Return (x, y) of the center of cell containing provided text 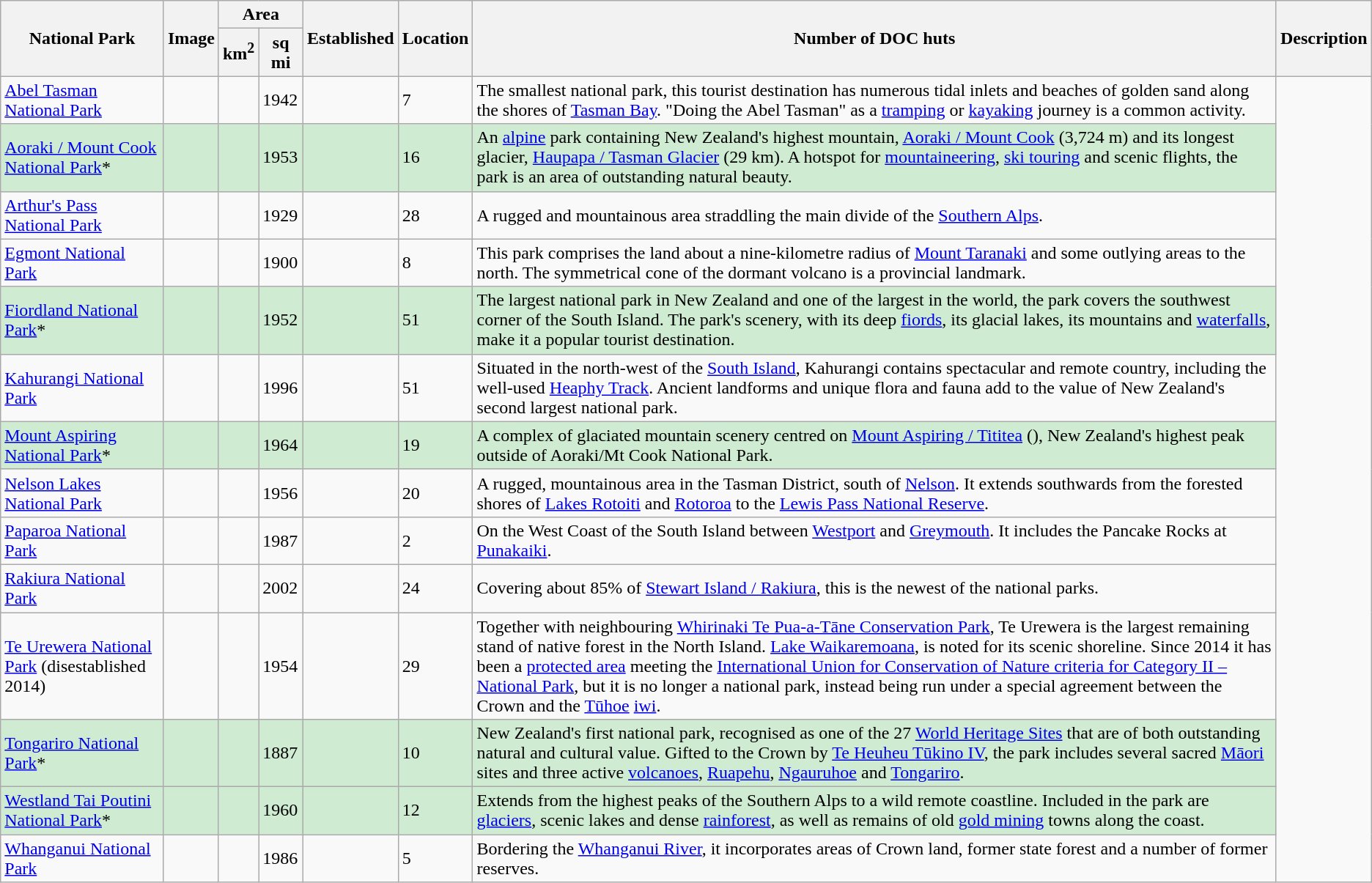
Covering about 85% of Stewart Island / Rakiura, this is the newest of the national parks. (874, 588)
1954 (281, 666)
1960 (281, 810)
12 (435, 810)
Te Urewera National Park (disestablished 2014) (82, 666)
2002 (281, 588)
10 (435, 753)
Mount Aspiring National Park* (82, 446)
1952 (281, 320)
29 (435, 666)
Established (350, 38)
Number of DOC huts (874, 38)
Bordering the Whanganui River, it incorporates areas of Crown land, former state forest and a number of former reserves. (874, 859)
Nelson Lakes National Park (82, 492)
Egmont National Park (82, 262)
A complex of glaciated mountain scenery centred on Mount Aspiring / Tititea (), New Zealand's highest peak outside of Aoraki/Mt Cook National Park. (874, 446)
sq mi (281, 53)
2 (435, 541)
Aoraki / Mount Cook National Park* (82, 158)
19 (435, 446)
Westland Tai Poutini National Park* (82, 810)
8 (435, 262)
Rakiura National Park (82, 588)
Whanganui National Park (82, 859)
7 (435, 100)
km2 (238, 53)
1953 (281, 158)
1942 (281, 100)
1887 (281, 753)
Kahurangi National Park (82, 388)
Fiordland National Park* (82, 320)
Area (261, 15)
1956 (281, 492)
National Park (82, 38)
Description (1324, 38)
1986 (281, 859)
1929 (281, 215)
Arthur's Pass National Park (82, 215)
1996 (281, 388)
20 (435, 492)
On the West Coast of the South Island between Westport and Greymouth. It includes the Pancake Rocks at Punakaiki. (874, 541)
1964 (281, 446)
Abel Tasman National Park (82, 100)
1900 (281, 262)
24 (435, 588)
Tongariro National Park* (82, 753)
A rugged and mountainous area straddling the main divide of the Southern Alps. (874, 215)
Location (435, 38)
Paparoa National Park (82, 541)
28 (435, 215)
1987 (281, 541)
5 (435, 859)
16 (435, 158)
Image (191, 38)
